Provide the [x, y] coordinate of the cell's center where the given text is located.  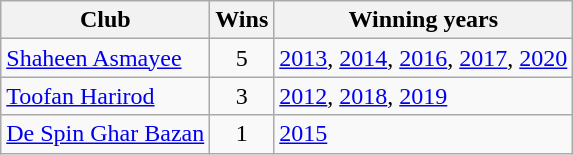
Toofan Harirod [106, 96]
2015 [424, 134]
Club [106, 20]
1 [242, 134]
Wins [242, 20]
3 [242, 96]
2012, 2018, 2019 [424, 96]
Winning years [424, 20]
Shaheen Asmayee [106, 58]
5 [242, 58]
De Spin Ghar Bazan [106, 134]
2013, 2014, 2016, 2017, 2020 [424, 58]
